Search for the cell housing the specified text and yield its (X, Y) center coordinate. 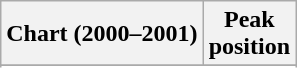
Chart (2000–2001) (102, 34)
Peakposition (249, 34)
